Locate the cell with the specified text and output its (x, y) center coordinate. 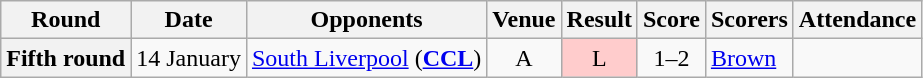
Scorers (749, 20)
Opponents (366, 20)
Fifth round (66, 58)
14 January (189, 58)
Attendance (857, 20)
Round (66, 20)
South Liverpool (CCL) (366, 58)
L (599, 58)
1–2 (671, 58)
Score (671, 20)
Venue (524, 20)
Date (189, 20)
Brown (749, 58)
A (524, 58)
Result (599, 20)
